Locate the cell with the specified text and output its (X, Y) center coordinate. 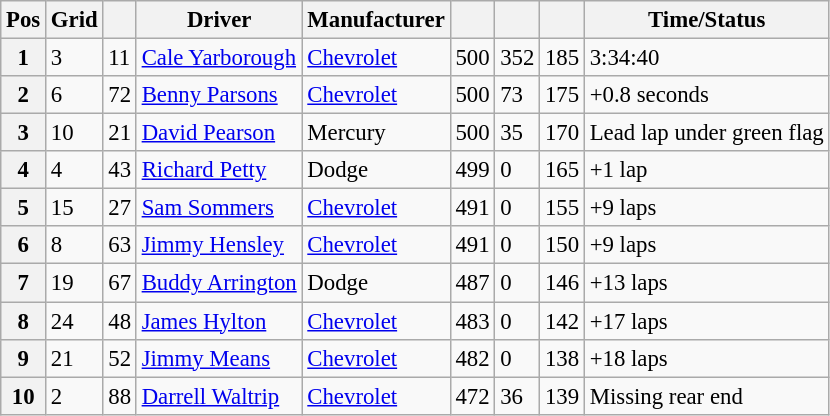
3:34:40 (706, 58)
Sam Sommers (219, 208)
Richard Petty (219, 170)
Buddy Arrington (219, 283)
67 (120, 283)
142 (562, 321)
+0.8 seconds (706, 95)
165 (562, 170)
+1 lap (706, 170)
11 (120, 58)
155 (562, 208)
482 (472, 358)
138 (562, 358)
483 (472, 321)
Jimmy Hensley (219, 245)
24 (74, 321)
7 (24, 283)
19 (74, 283)
175 (562, 95)
9 (24, 358)
Darrell Waltrip (219, 396)
+18 laps (706, 358)
139 (562, 396)
Cale Yarborough (219, 58)
27 (120, 208)
+17 laps (706, 321)
73 (518, 95)
487 (472, 283)
Jimmy Means (219, 358)
+13 laps (706, 283)
170 (562, 133)
15 (74, 208)
Mercury (376, 133)
Missing rear end (706, 396)
499 (472, 170)
150 (562, 245)
Grid (74, 20)
185 (562, 58)
352 (518, 58)
88 (120, 396)
72 (120, 95)
35 (518, 133)
Pos (24, 20)
1 (24, 58)
Lead lap under green flag (706, 133)
Driver (219, 20)
Benny Parsons (219, 95)
James Hylton (219, 321)
43 (120, 170)
36 (518, 396)
Manufacturer (376, 20)
472 (472, 396)
63 (120, 245)
David Pearson (219, 133)
48 (120, 321)
146 (562, 283)
5 (24, 208)
Time/Status (706, 20)
52 (120, 358)
